Extract the (X, Y) coordinate from the center of the cell holding the provided text.  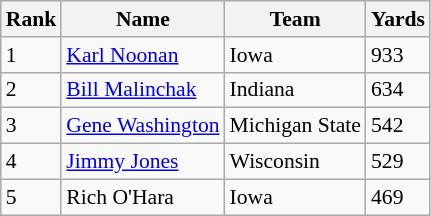
1 (32, 55)
Karl Noonan (142, 55)
Rich O'Hara (142, 197)
Team (296, 19)
542 (398, 126)
Rank (32, 19)
Bill Malinchak (142, 90)
Gene Washington (142, 126)
Michigan State (296, 126)
469 (398, 197)
634 (398, 90)
4 (32, 162)
Jimmy Jones (142, 162)
2 (32, 90)
Yards (398, 19)
529 (398, 162)
Indiana (296, 90)
Wisconsin (296, 162)
5 (32, 197)
3 (32, 126)
Name (142, 19)
933 (398, 55)
